Provide the (x, y) coordinate of the cell's center where the given text is located.  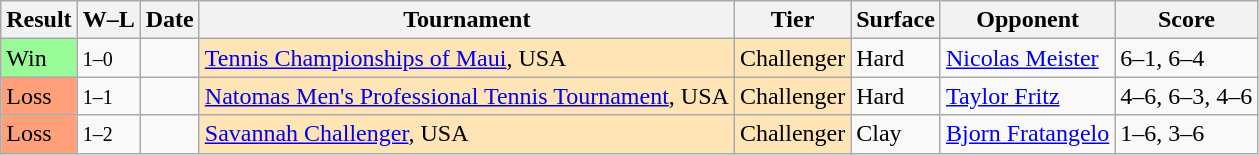
Bjorn Fratangelo (1027, 134)
Surface (896, 20)
Result (39, 20)
1–1 (108, 96)
Savannah Challenger, USA (466, 134)
Tournament (466, 20)
Taylor Fritz (1027, 96)
Win (39, 58)
1–0 (108, 58)
6–1, 6–4 (1186, 58)
1–6, 3–6 (1186, 134)
Opponent (1027, 20)
Nicolas Meister (1027, 58)
Clay (896, 134)
Tennis Championships of Maui, USA (466, 58)
Tier (792, 20)
1–2 (108, 134)
Date (170, 20)
Natomas Men's Professional Tennis Tournament, USA (466, 96)
W–L (108, 20)
4–6, 6–3, 4–6 (1186, 96)
Score (1186, 20)
